For the text-containing cell, return its midpoint in (X, Y) coordinate format. 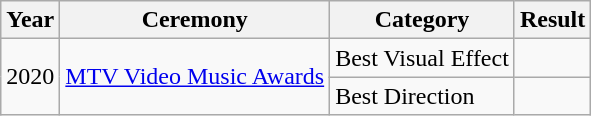
Best Visual Effect (422, 58)
Result (552, 20)
Category (422, 20)
2020 (30, 77)
MTV Video Music Awards (195, 77)
Best Direction (422, 96)
Ceremony (195, 20)
Year (30, 20)
